For the text-containing cell, return its midpoint in (X, Y) coordinate format. 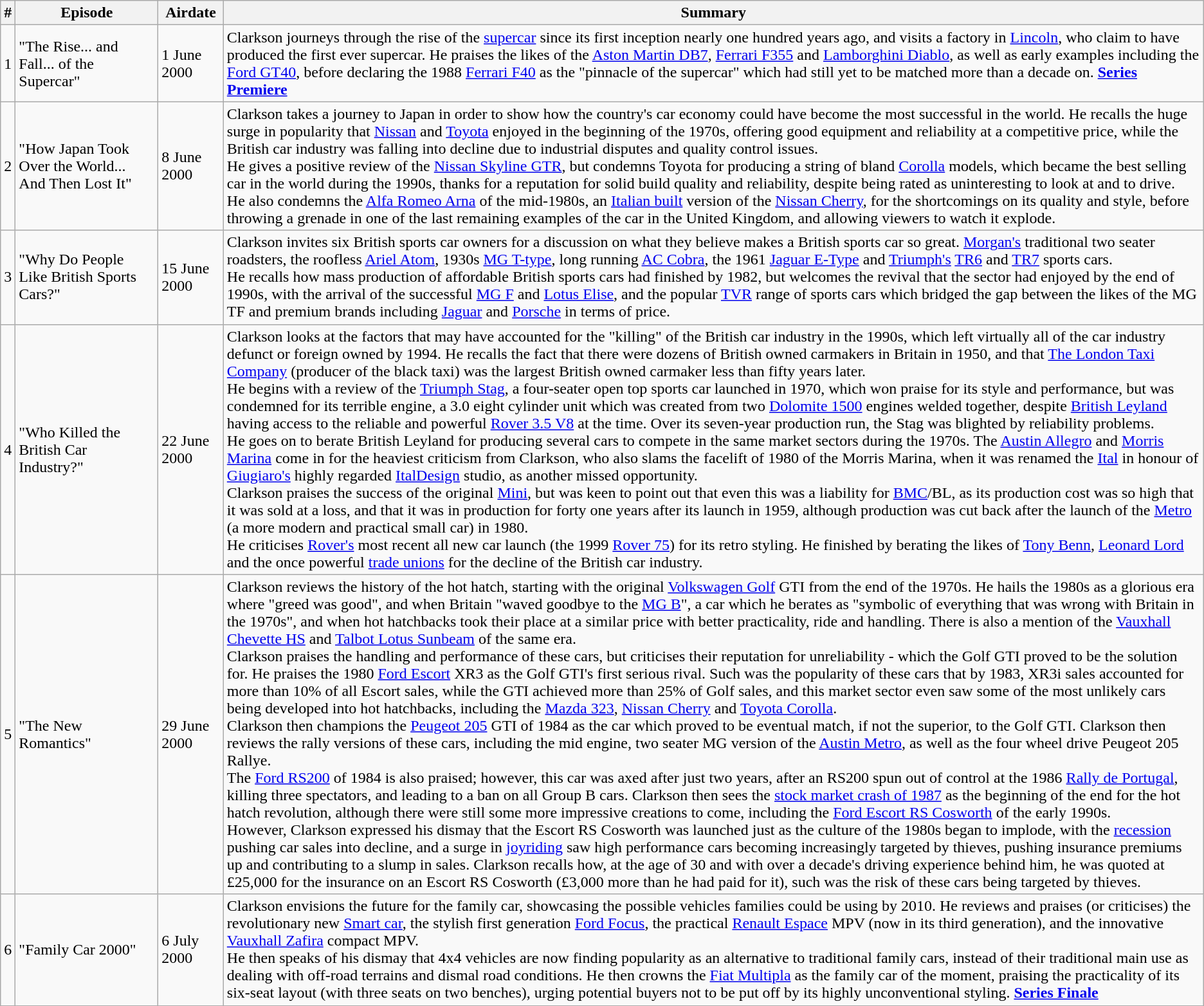
5 (8, 735)
"The New Romantics" (87, 735)
"Who Killed the British Car Industry?" (87, 449)
4 (8, 449)
15 June 2000 (191, 277)
Airdate (191, 13)
2 (8, 166)
"The Rise... and Fall... of the Supercar" (87, 63)
Summary (713, 13)
8 June 2000 (191, 166)
"Why Do People Like British Sports Cars?" (87, 277)
# (8, 13)
1 June 2000 (191, 63)
1 (8, 63)
"Family Car 2000" (87, 949)
Episode (87, 13)
"How Japan Took Over the World... And Then Lost It" (87, 166)
6 July 2000 (191, 949)
6 (8, 949)
29 June 2000 (191, 735)
3 (8, 277)
22 June 2000 (191, 449)
